Return [X, Y] of the center of cell containing provided text 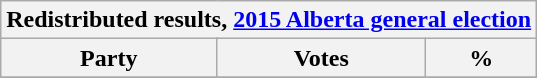
Party [109, 58]
Votes [322, 58]
Redistributed results, 2015 Alberta general election [269, 20]
% [482, 58]
